Output the [x, y] coordinate of the center of the cell containing the given text.  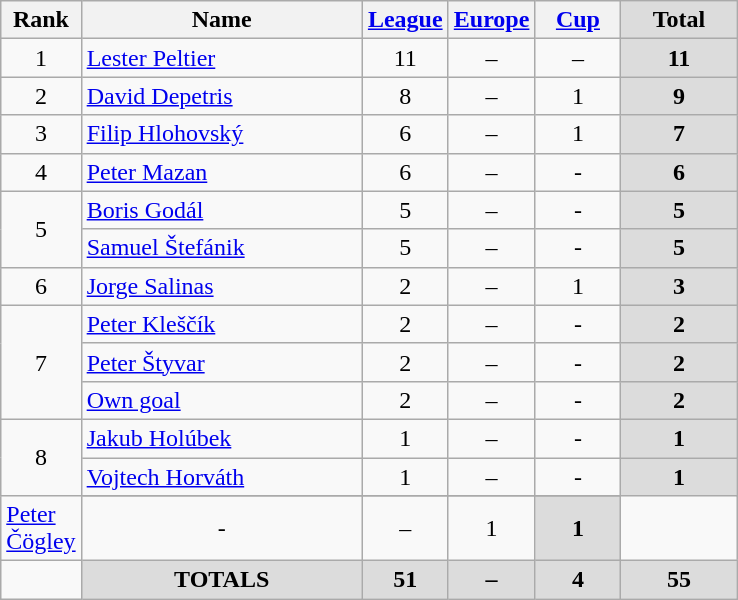
Total [679, 20]
Cup [578, 20]
Vojtech Horváth [222, 477]
League [405, 20]
Samuel Štefánik [222, 248]
Peter Čögley [41, 528]
51 [405, 580]
Peter Mazan [222, 172]
TOTALS [222, 580]
David Depetris [222, 96]
Name [222, 20]
55 [679, 580]
Lester Peltier [222, 58]
Peter Kleščík [222, 324]
Europe [492, 20]
Own goal [222, 400]
Filip Hlohovský [222, 134]
Peter Štyvar [222, 362]
Boris Godál [222, 210]
Jakub Holúbek [222, 438]
9 [679, 96]
Rank [41, 20]
Jorge Salinas [222, 286]
